Scan for the cell matching the given text and deliver its (X, Y) coordinate at center. 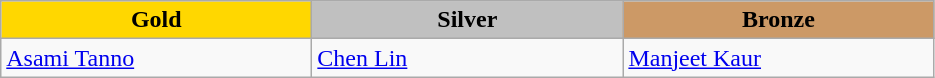
Chen Lin (468, 58)
Silver (468, 20)
Manjeet Kaur (778, 58)
Asami Tanno (156, 58)
Bronze (778, 20)
Gold (156, 20)
